Identify which cell holds the provided text, then report its [X, Y] central coordinate. 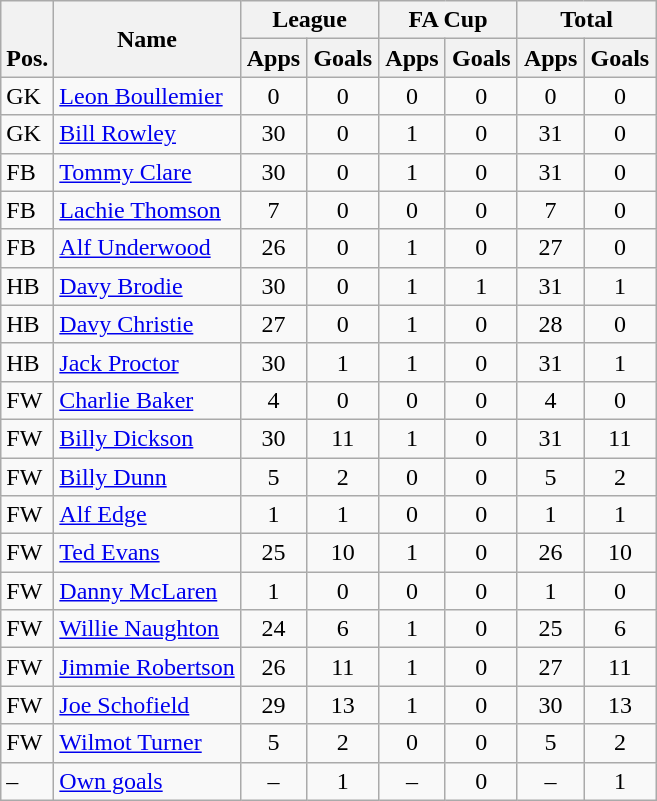
Leon Boullemier [147, 96]
24 [274, 629]
Total [586, 20]
Pos. [28, 39]
Lachie Thomson [147, 210]
Joe Schofield [147, 705]
Alf Edge [147, 515]
Bill Rowley [147, 134]
Ted Evans [147, 553]
28 [550, 324]
Willie Naughton [147, 629]
Charlie Baker [147, 400]
Billy Dunn [147, 477]
Davy Brodie [147, 286]
Jack Proctor [147, 362]
Jimmie Robertson [147, 667]
29 [274, 705]
Wilmot Turner [147, 743]
Name [147, 39]
Tommy Clare [147, 172]
FA Cup [448, 20]
Alf Underwood [147, 248]
Davy Christie [147, 324]
League [310, 20]
Own goals [147, 781]
Danny McLaren [147, 591]
Billy Dickson [147, 438]
